Determine the (x, y) coordinate at the center of the cell enclosing the given text.  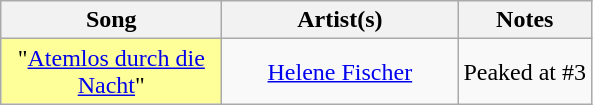
Artist(s) (340, 20)
Helene Fischer (340, 72)
Peaked at #3 (525, 72)
"Atemlos durch die Nacht" (112, 72)
Song (112, 20)
Notes (525, 20)
